Output the (x, y) coordinate of the center of the cell containing the given text.  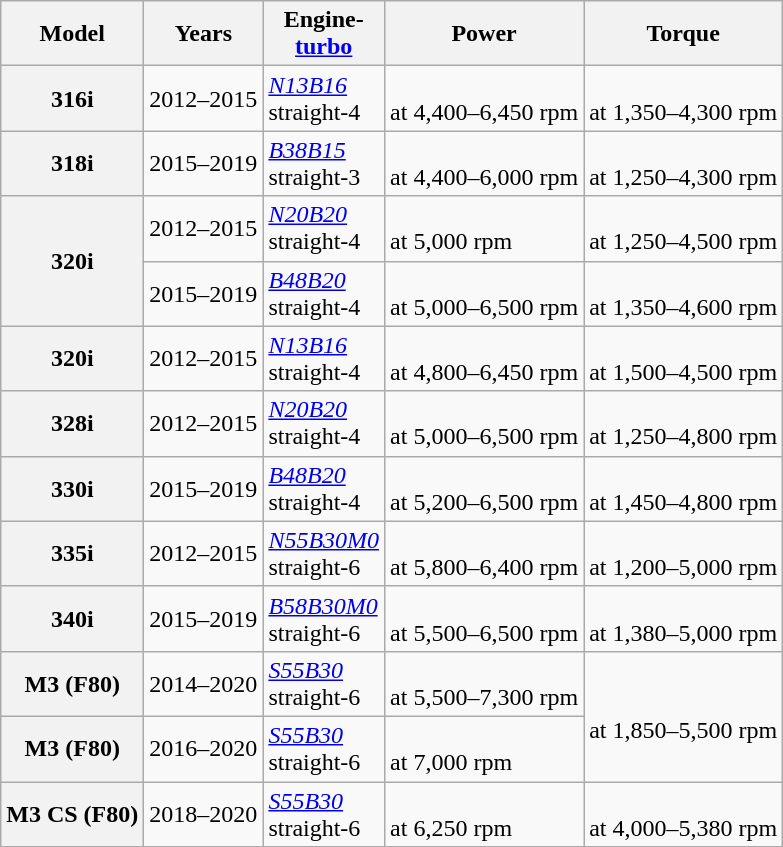
at 1,380–5,000 rpm (684, 618)
at 1,250–4,800 rpm (684, 424)
Engine- turbo (324, 34)
Model (72, 34)
at 1,350–4,300 rpm (684, 98)
M3 CS (F80) (72, 814)
2016–2020 (204, 748)
at 5,200–6,500 rpm (484, 488)
at 4,000–5,380 rpm (684, 814)
at 1,250–4,300 rpm (684, 164)
at 1,250–4,500 rpm (684, 228)
2018–2020 (204, 814)
at 4,400–6,450 rpm (484, 98)
at 5,500–7,300 rpm (484, 684)
Power (484, 34)
Torque (684, 34)
340i (72, 618)
at 1,350–4,600 rpm (684, 294)
318i (72, 164)
at 1,450–4,800 rpm (684, 488)
B38B15 straight-3 (324, 164)
at 5,000 rpm (484, 228)
at 4,400–6,000 rpm (484, 164)
316i (72, 98)
at 1,200–5,000 rpm (684, 554)
B58B30M0 straight-6 (324, 618)
2014–2020 (204, 684)
330i (72, 488)
at 7,000 rpm (484, 748)
at 1,500–4,500 rpm (684, 358)
328i (72, 424)
N55B30M0 straight-6 (324, 554)
335i (72, 554)
at 4,800–6,450 rpm (484, 358)
at 1,850–5,500 rpm (684, 716)
at 5,500–6,500 rpm (484, 618)
at 6,250 rpm (484, 814)
Years (204, 34)
at 5,800–6,400 rpm (484, 554)
